Return the (X, Y) coordinate for the center point of the cell that contains the specified text.  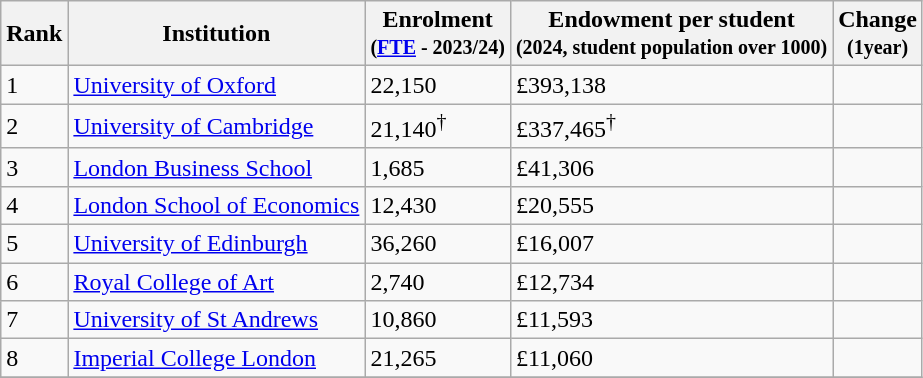
London Business School (216, 167)
Endowment per student (2024, student population over 1000) (671, 34)
5 (34, 244)
University of Oxford (216, 85)
£16,007 (671, 244)
Royal College of Art (216, 282)
Rank (34, 34)
£20,555 (671, 205)
University of Edinburgh (216, 244)
3 (34, 167)
12,430 (438, 205)
University of St Andrews (216, 320)
£41,306 (671, 167)
21,140† (438, 126)
£11,593 (671, 320)
Imperial College London (216, 358)
University of Cambridge (216, 126)
2 (34, 126)
Institution (216, 34)
Change(1year) (878, 34)
8 (34, 358)
7 (34, 320)
21,265 (438, 358)
1 (34, 85)
36,260 (438, 244)
10,860 (438, 320)
1,685 (438, 167)
Enrolment (FTE - 2023/24) (438, 34)
£11,060 (671, 358)
4 (34, 205)
£12,734 (671, 282)
22,150 (438, 85)
£393,138 (671, 85)
6 (34, 282)
2,740 (438, 282)
£337,465† (671, 126)
London School of Economics (216, 205)
